Scan for the cell matching the given text and deliver its [x, y] coordinate at center. 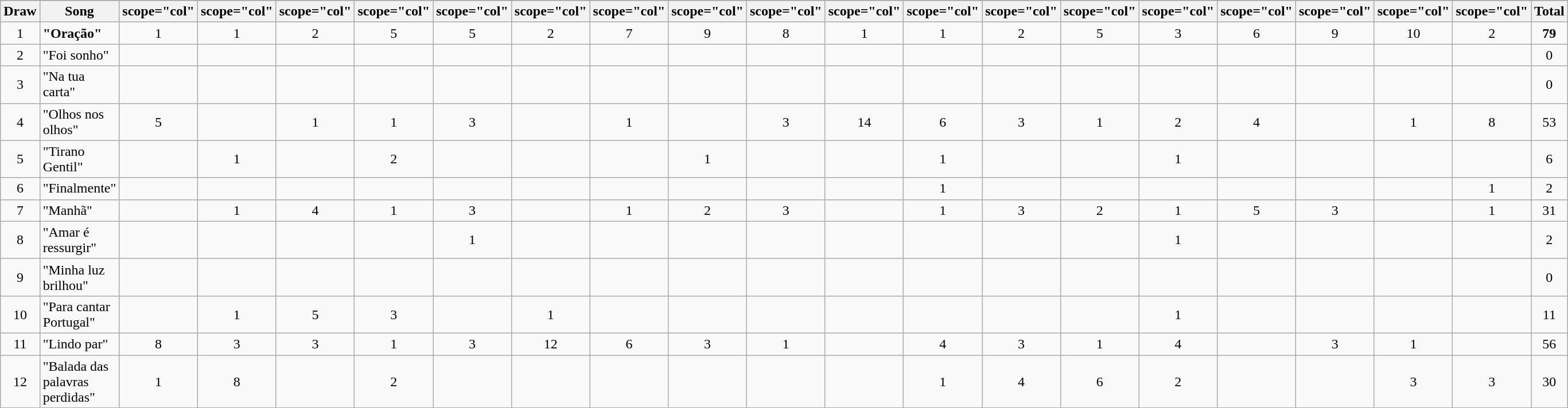
"Olhos nos olhos" [79, 121]
"Finalmente" [79, 189]
Song [79, 11]
79 [1550, 33]
"Lindo par" [79, 344]
"Tirano Gentil" [79, 159]
Total [1550, 11]
31 [1550, 210]
"Para cantar Portugal" [79, 314]
"Na tua carta" [79, 85]
"Foi sonho" [79, 55]
56 [1550, 344]
"Balada das palavras perdidas" [79, 382]
"Oração" [79, 33]
"Minha luz brilhou" [79, 277]
Draw [20, 11]
"Manhã" [79, 210]
"Amar é ressurgir" [79, 240]
30 [1550, 382]
53 [1550, 121]
14 [864, 121]
